Find where the given text appears and provide that cell's center as [x, y] coordinate. 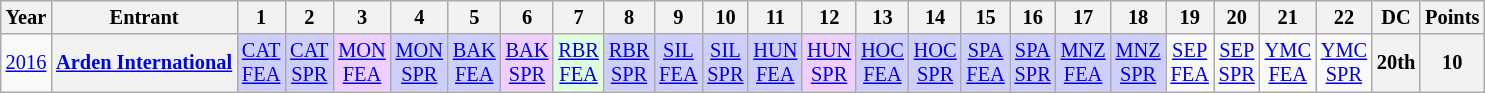
6 [528, 17]
CATFEA [261, 63]
Entrant [144, 17]
HOCSPR [936, 63]
20th [1396, 63]
BAKFEA [474, 63]
BAKSPR [528, 63]
DC [1396, 17]
7 [578, 17]
HOCFEA [882, 63]
HUNSPR [829, 63]
8 [629, 17]
22 [1344, 17]
5 [474, 17]
Year [26, 17]
MNZFEA [1084, 63]
SILFEA [678, 63]
SEPSPR [1237, 63]
MONSPR [420, 63]
3 [362, 17]
17 [1084, 17]
20 [1237, 17]
9 [678, 17]
SPASPR [1033, 63]
18 [1138, 17]
2016 [26, 63]
Points [1452, 17]
1 [261, 17]
HUNFEA [775, 63]
SEPFEA [1190, 63]
CATSPR [309, 63]
21 [1288, 17]
MNZSPR [1138, 63]
12 [829, 17]
SILSPR [725, 63]
YMCFEA [1288, 63]
15 [985, 17]
13 [882, 17]
SPAFEA [985, 63]
Arden International [144, 63]
11 [775, 17]
4 [420, 17]
16 [1033, 17]
YMCSPR [1344, 63]
RBRFEA [578, 63]
19 [1190, 17]
2 [309, 17]
RBRSPR [629, 63]
14 [936, 17]
MONFEA [362, 63]
